Return the (x, y) coordinate for the center point of the cell that contains the specified text.  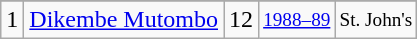
St. John's (376, 20)
12 (242, 20)
Dikembe Mutombo (124, 20)
1 (12, 20)
1988–89 (297, 20)
